From the cell containing the given text, extract its center point as (X, Y) coordinate. 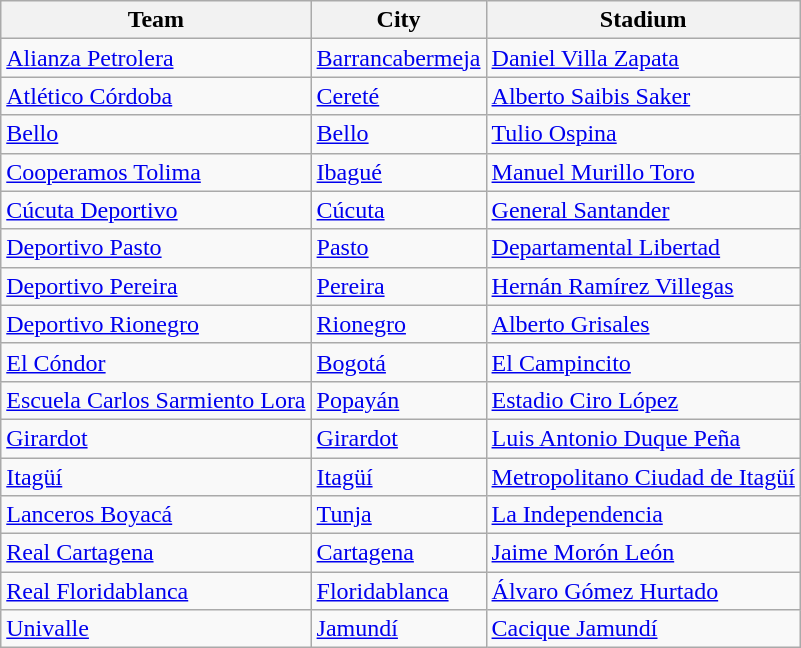
Departamental Libertad (643, 248)
Metropolitano Ciudad de Itagüí (643, 477)
Stadium (643, 20)
Jamundí (398, 629)
Daniel Villa Zapata (643, 58)
Cacique Jamundí (643, 629)
City (398, 20)
Lanceros Boyacá (156, 515)
Atlético Córdoba (156, 96)
General Santander (643, 210)
Cereté (398, 96)
Team (156, 20)
Cúcuta (398, 210)
Deportivo Pereira (156, 286)
Univalle (156, 629)
Floridablanca (398, 591)
El Cóndor (156, 362)
Alberto Grisales (643, 324)
Luis Antonio Duque Peña (643, 438)
Cooperamos Tolima (156, 172)
Cartagena (398, 553)
Barrancabermeja (398, 58)
Tulio Ospina (643, 134)
Real Floridablanca (156, 591)
El Campincito (643, 362)
Manuel Murillo Toro (643, 172)
Popayán (398, 400)
Estadio Ciro López (643, 400)
Tunja (398, 515)
Ibagué (398, 172)
Real Cartagena (156, 553)
Alianza Petrolera (156, 58)
Rionegro (398, 324)
Escuela Carlos Sarmiento Lora (156, 400)
Alberto Saibis Saker (643, 96)
Hernán Ramírez Villegas (643, 286)
Deportivo Rionegro (156, 324)
La Independencia (643, 515)
Bogotá (398, 362)
Cúcuta Deportivo (156, 210)
Deportivo Pasto (156, 248)
Pereira (398, 286)
Jaime Morón León (643, 553)
Pasto (398, 248)
Álvaro Gómez Hurtado (643, 591)
